Locate the cell with the specified text and output its [X, Y] center coordinate. 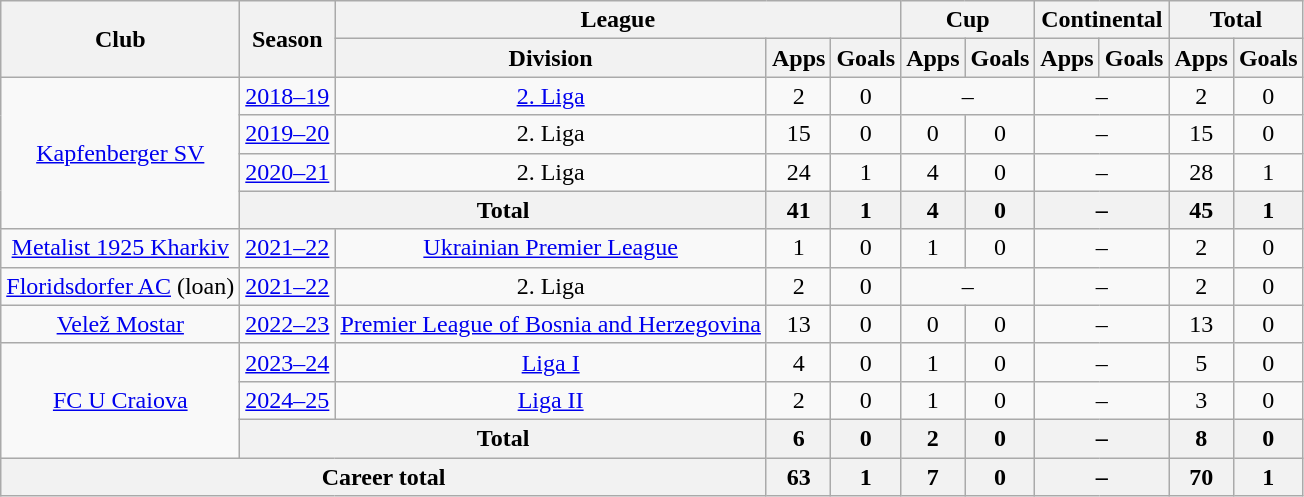
2020–21 [288, 172]
7 [933, 477]
Season [288, 39]
45 [1201, 210]
70 [1201, 477]
Division [551, 58]
63 [798, 477]
League [618, 20]
5 [1201, 362]
Metalist 1925 Kharkiv [120, 248]
FC U Craiova [120, 400]
8 [1201, 438]
3 [1201, 400]
Liga I [551, 362]
41 [798, 210]
24 [798, 172]
Premier League of Bosnia and Herzegovina [551, 324]
Cup [968, 20]
Floridsdorfer AC (loan) [120, 286]
2019–20 [288, 134]
Career total [384, 477]
Club [120, 39]
2024–25 [288, 400]
2018–19 [288, 96]
Continental [1102, 20]
6 [798, 438]
Ukrainian Premier League [551, 248]
2023–24 [288, 362]
2022–23 [288, 324]
28 [1201, 172]
Kapfenberger SV [120, 153]
Liga II [551, 400]
Velež Mostar [120, 324]
